Locate the cell with the specified text and output its (X, Y) center coordinate. 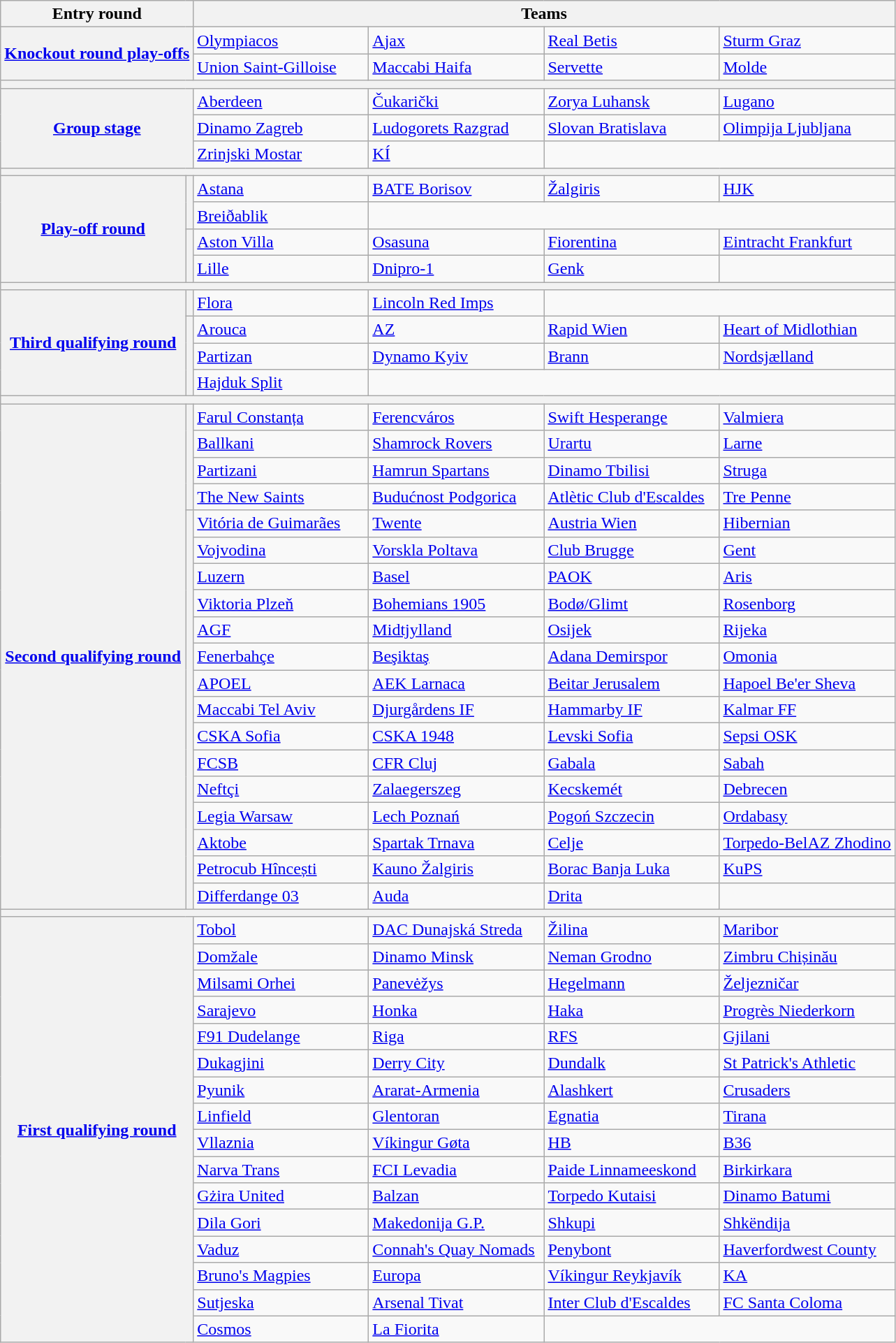
Zimbru Chișinău (807, 957)
Shkëndija (807, 1223)
Alashkert (631, 1089)
La Fiorita (457, 1329)
Celje (631, 843)
Atlètic Club d'Escaldes (631, 497)
Play-off round (94, 228)
Struga (807, 470)
Hegelmann (631, 983)
Servette (631, 67)
Shkupi (631, 1223)
Petrocub Hîncești (281, 869)
Milsami Orhei (281, 983)
Club Brugge (631, 550)
Legia Warsaw (281, 816)
Lugano (807, 101)
Third qualifying round (94, 343)
Olimpija Ljubljana (807, 128)
Narva Trans (281, 1170)
Luzern (281, 576)
Dynamo Kyiv (457, 356)
Osijek (631, 630)
Penybont (631, 1249)
Differdange 03 (281, 896)
Gżira United (281, 1196)
Čukarički (457, 101)
Osasuna (457, 242)
Adana Demirspor (631, 656)
Astana (281, 189)
Viktoria Plzeň (281, 603)
Žalgiris (631, 189)
Aris (807, 576)
Heart of Midlothian (807, 330)
Panevėžys (457, 983)
Ararat-Armenia (457, 1089)
Domžale (281, 957)
Molde (807, 67)
Ballkani (281, 444)
Dinamo Tbilisi (631, 470)
Egnatia (631, 1117)
HB (631, 1143)
Auda (457, 896)
Brann (631, 356)
Zrinjski Mostar (281, 154)
Dila Gori (281, 1223)
Gabala (631, 763)
Žilina (631, 930)
Ajax (457, 41)
AEK Larnaca (457, 683)
Hammarby IF (631, 710)
CFR Cluj (457, 763)
Budućnost Podgorica (457, 497)
Cosmos (281, 1329)
Bohemians 1905 (457, 603)
Torpedo-BelAZ Zhodino (807, 843)
Omonia (807, 656)
Torpedo Kutaisi (631, 1196)
Entry round (97, 14)
Víkingur Reykjavík (631, 1276)
Connah's Quay Nomads (457, 1249)
Balzan (457, 1196)
AZ (457, 330)
Vorskla Poltava (457, 550)
Víkingur Gøta (457, 1143)
Vitória de Guimarães (281, 523)
Hamrun Spartans (457, 470)
Levski Sofia (631, 736)
Second qualifying round (94, 657)
DAC Dunajská Streda (457, 930)
Borac Banja Luka (631, 869)
Sturm Graz (807, 41)
Haka (631, 1010)
Honka (457, 1010)
Slovan Bratislava (631, 128)
Željezničar (807, 983)
Breiðablik (281, 215)
Hajduk Split (281, 383)
Pogoń Szczecin (631, 816)
Neman Grodno (631, 957)
Haverfordwest County (807, 1249)
Tobol (281, 930)
Partizani (281, 470)
KuPS (807, 869)
Crusaders (807, 1089)
Dundalk (631, 1063)
Rosenborg (807, 603)
Vaduz (281, 1249)
Spartak Trnava (457, 843)
Bruno's Magpies (281, 1276)
Gjilani (807, 1036)
Maccabi Haifa (457, 67)
Bodø/Glimt (631, 603)
Derry City (457, 1063)
Debrecen (807, 790)
Rijeka (807, 630)
Dinamo Batumi (807, 1196)
Aktobe (281, 843)
Shamrock Rovers (457, 444)
Tirana (807, 1117)
St Patrick's Athletic (807, 1063)
F91 Dudelange (281, 1036)
Urartu (631, 444)
Rapid Wien (631, 330)
KÍ (457, 154)
RFS (631, 1036)
Partizan (281, 356)
KA (807, 1276)
Lincoln Red Imps (457, 303)
Ordabasy (807, 816)
Midtjylland (457, 630)
Kalmar FF (807, 710)
Makedonija G.P. (457, 1223)
Arouca (281, 330)
Vllaznia (281, 1143)
The New Saints (281, 497)
Fiorentina (631, 242)
Neftçi (281, 790)
Aston Villa (281, 242)
Dinamo Zagreb (281, 128)
Djurgårdens IF (457, 710)
Maribor (807, 930)
AGF (281, 630)
Hapoel Be'er Sheva (807, 683)
Sabah (807, 763)
Nordsjælland (807, 356)
Ludogorets Razgrad (457, 128)
Pyunik (281, 1089)
FC Santa Coloma (807, 1302)
Paide Linnameeskond (631, 1170)
Kauno Žalgiris (457, 869)
Eintracht Frankfurt (807, 242)
B36 (807, 1143)
Beşiktaş (457, 656)
Sarajevo (281, 1010)
Hibernian (807, 523)
Basel (457, 576)
Ferencváros (457, 417)
Arsenal Tivat (457, 1302)
Larne (807, 444)
Sepsi OSK (807, 736)
FCI Levadia (457, 1170)
Lech Poznań (457, 816)
Farul Constanța (281, 417)
BATE Borisov (457, 189)
Beitar Jerusalem (631, 683)
Aberdeen (281, 101)
Austria Wien (631, 523)
Lille (281, 268)
Kecskemét (631, 790)
Genk (631, 268)
Inter Club d'Escaldes (631, 1302)
Maccabi Tel Aviv (281, 710)
FCSB (281, 763)
Olympiacos (281, 41)
Glentoran (457, 1117)
Riga (457, 1036)
Gent (807, 550)
Linfield (281, 1117)
Drita (631, 896)
Group stage (97, 128)
Birkirkara (807, 1170)
First qualifying round (97, 1129)
Flora (281, 303)
Progrès Niederkorn (807, 1010)
Sutjeska (281, 1302)
Twente (457, 523)
Dnipro-1 (457, 268)
Knockout round play-offs (97, 54)
Zorya Luhansk (631, 101)
Vojvodina (281, 550)
Dukagjini (281, 1063)
HJK (807, 189)
Union Saint-Gilloise (281, 67)
Tre Penne (807, 497)
CSKA Sofia (281, 736)
Dinamo Minsk (457, 957)
Zalaegerszeg (457, 790)
Fenerbahçe (281, 656)
Europa (457, 1276)
PAOK (631, 576)
CSKA 1948 (457, 736)
Real Betis (631, 41)
Teams (545, 14)
APOEL (281, 683)
Valmiera (807, 417)
Swift Hesperange (631, 417)
